From the cell containing the given text, extract its center point as [x, y] coordinate. 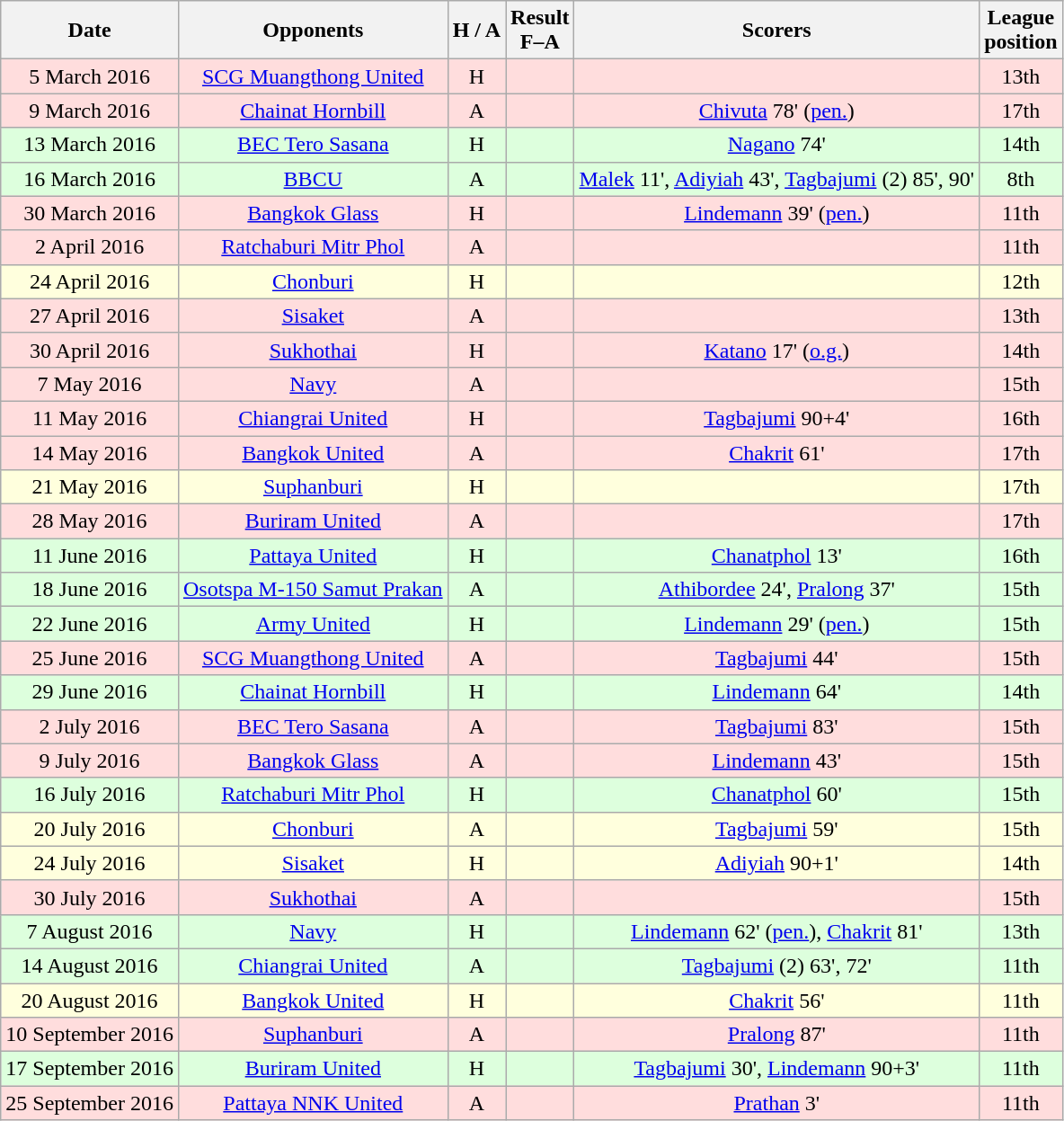
14 August 2016 [90, 965]
13 March 2016 [90, 145]
10 September 2016 [90, 1035]
30 March 2016 [90, 213]
29 June 2016 [90, 692]
H / A [476, 31]
Chakrit 61' [776, 452]
7 May 2016 [90, 384]
Lindemann 43' [776, 761]
Tagbajumi 90+4' [776, 418]
20 August 2016 [90, 1001]
Tagbajumi 59' [776, 829]
Athibordee 24', Pralong 37' [776, 590]
11 June 2016 [90, 556]
11 May 2016 [90, 418]
Army United [313, 624]
24 July 2016 [90, 863]
8th [1021, 179]
9 July 2016 [90, 761]
Pralong 87' [776, 1035]
24 April 2016 [90, 281]
Chakrit 56' [776, 1001]
Date [90, 31]
Chivuta 78' (pen.) [776, 111]
2 July 2016 [90, 726]
ResultF–A [540, 31]
16 July 2016 [90, 795]
Osotspa M-150 Samut Prakan [313, 590]
Lindemann 39' (pen.) [776, 213]
Nagano 74' [776, 145]
Lindemann 64' [776, 692]
20 July 2016 [90, 829]
5 March 2016 [90, 76]
Chanatphol 13' [776, 556]
25 September 2016 [90, 1103]
14 May 2016 [90, 452]
Tagbajumi 83' [776, 726]
Tagbajumi 30', Lindemann 90+3' [776, 1069]
22 June 2016 [90, 624]
21 May 2016 [90, 487]
25 June 2016 [90, 658]
Lindemann 62' (pen.), Chakrit 81' [776, 931]
27 April 2016 [90, 316]
Tagbajumi 44' [776, 658]
16 March 2016 [90, 179]
7 August 2016 [90, 931]
28 May 2016 [90, 521]
18 June 2016 [90, 590]
17 September 2016 [90, 1069]
BBCU [313, 179]
Leagueposition [1021, 31]
Pattaya NNK United [313, 1103]
30 July 2016 [90, 897]
Malek 11', Adiyiah 43', Tagbajumi (2) 85', 90' [776, 179]
30 April 2016 [90, 350]
12th [1021, 281]
2 April 2016 [90, 247]
Lindemann 29' (pen.) [776, 624]
Pattaya United [313, 556]
Scorers [776, 31]
Prathan 3' [776, 1103]
Chanatphol 60' [776, 795]
Adiyiah 90+1' [776, 863]
Katano 17' (o.g.) [776, 350]
Tagbajumi (2) 63', 72' [776, 965]
9 March 2016 [90, 111]
Opponents [313, 31]
